From the cell containing the given text, extract its center point as (X, Y) coordinate. 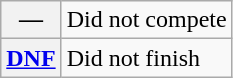
— (31, 20)
Did not compete (146, 20)
DNF (31, 58)
Did not finish (146, 58)
